Find where the given text appears and provide that cell's center as (X, Y) coordinate. 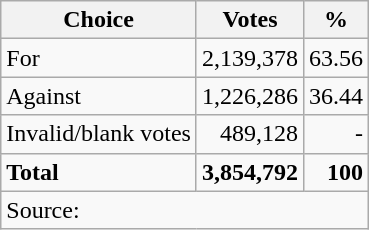
1,226,286 (250, 96)
Invalid/blank votes (99, 134)
100 (336, 172)
Votes (250, 20)
- (336, 134)
Source: (185, 210)
63.56 (336, 58)
Against (99, 96)
36.44 (336, 96)
Choice (99, 20)
Total (99, 172)
2,139,378 (250, 58)
For (99, 58)
489,128 (250, 134)
% (336, 20)
3,854,792 (250, 172)
